Determine the (X, Y) coordinate at the center of the cell enclosing the given text.  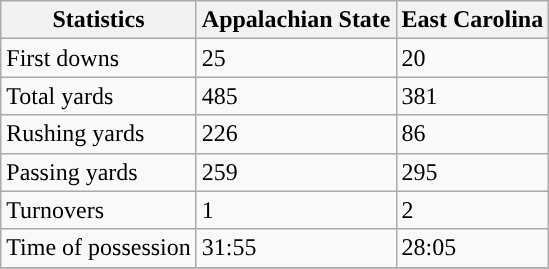
28:05 (472, 248)
Rushing yards (99, 134)
Statistics (99, 20)
86 (472, 134)
31:55 (296, 248)
226 (296, 134)
First downs (99, 58)
Time of possession (99, 248)
East Carolina (472, 20)
2 (472, 210)
Appalachian State (296, 20)
295 (472, 172)
259 (296, 172)
Turnovers (99, 210)
381 (472, 96)
Total yards (99, 96)
25 (296, 58)
485 (296, 96)
1 (296, 210)
Passing yards (99, 172)
20 (472, 58)
